Search for the cell housing the specified text and yield its [x, y] center coordinate. 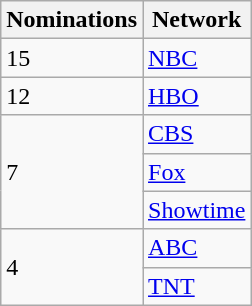
15 [72, 58]
Nominations [72, 20]
CBS [196, 134]
12 [72, 96]
Fox [196, 172]
4 [72, 267]
HBO [196, 96]
7 [72, 172]
NBC [196, 58]
Network [196, 20]
ABC [196, 248]
TNT [196, 286]
Showtime [196, 210]
